Extract the (X, Y) coordinate from the center of the cell holding the provided text.  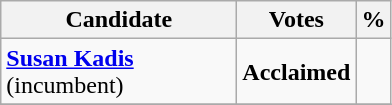
Votes (296, 20)
Susan Kadis (incumbent) (119, 72)
Acclaimed (296, 72)
% (374, 20)
Candidate (119, 20)
